Identify which cell holds the provided text, then report its [X, Y] central coordinate. 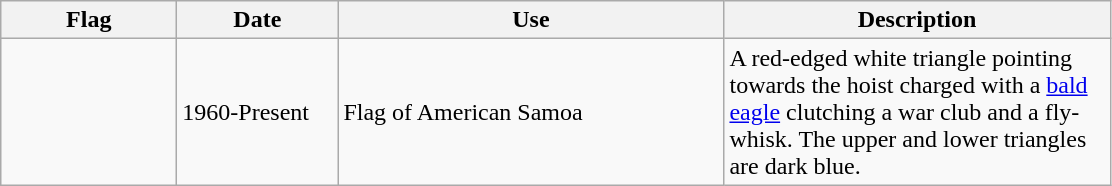
Description [917, 20]
Date [258, 20]
Flag [89, 20]
Flag of American Samoa [531, 112]
1960-Present [258, 112]
Use [531, 20]
